Locate the cell with the specified text and output its (X, Y) center coordinate. 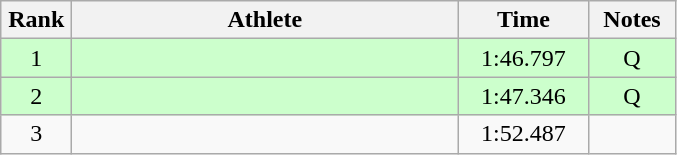
1 (36, 58)
1:46.797 (524, 58)
Notes (632, 20)
Athlete (265, 20)
1:52.487 (524, 134)
Rank (36, 20)
Time (524, 20)
2 (36, 96)
1:47.346 (524, 96)
3 (36, 134)
